For the text-containing cell, return its midpoint in [x, y] coordinate format. 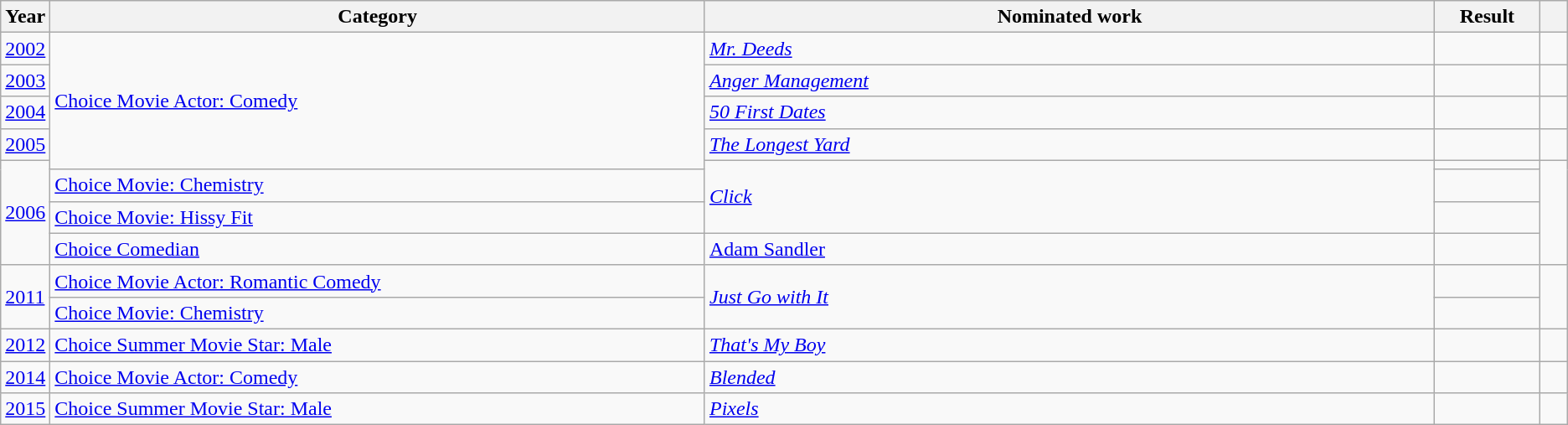
2005 [25, 144]
Nominated work [1069, 17]
Pixels [1069, 409]
2011 [25, 297]
50 First Dates [1069, 112]
Choice Movie Actor: Romantic Comedy [378, 281]
Choice Comedian [378, 249]
2004 [25, 112]
2014 [25, 376]
That's My Boy [1069, 345]
Mr. Deeds [1069, 49]
Just Go with It [1069, 297]
2003 [25, 80]
Category [378, 17]
2006 [25, 213]
2002 [25, 49]
Blended [1069, 376]
Adam Sandler [1069, 249]
2012 [25, 345]
Choice Movie: Hissy Fit [378, 217]
2015 [25, 409]
Anger Management [1069, 80]
Result [1487, 17]
Year [25, 17]
The Longest Yard [1069, 144]
Click [1069, 196]
